Detect which cell encompasses the target text, then output its [x, y] center coordinate. 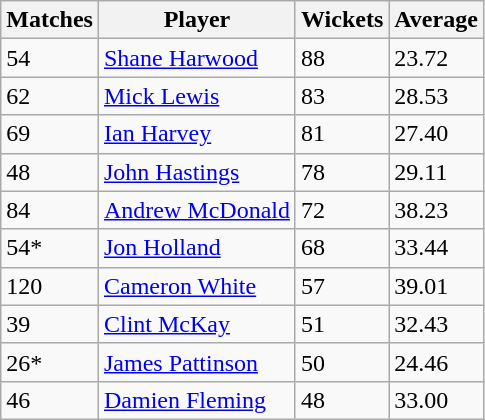
26* [50, 362]
Clint McKay [196, 324]
38.23 [436, 210]
88 [342, 58]
69 [50, 134]
Wickets [342, 20]
28.53 [436, 96]
84 [50, 210]
68 [342, 248]
John Hastings [196, 172]
Jon Holland [196, 248]
James Pattinson [196, 362]
Andrew McDonald [196, 210]
Ian Harvey [196, 134]
33.00 [436, 400]
78 [342, 172]
50 [342, 362]
39 [50, 324]
51 [342, 324]
72 [342, 210]
Player [196, 20]
29.11 [436, 172]
Shane Harwood [196, 58]
83 [342, 96]
39.01 [436, 286]
Matches [50, 20]
32.43 [436, 324]
27.40 [436, 134]
23.72 [436, 58]
33.44 [436, 248]
62 [50, 96]
Mick Lewis [196, 96]
46 [50, 400]
54 [50, 58]
81 [342, 134]
Average [436, 20]
120 [50, 286]
54* [50, 248]
57 [342, 286]
Damien Fleming [196, 400]
Cameron White [196, 286]
24.46 [436, 362]
